Scan for the cell matching the given text and deliver its [X, Y] coordinate at center. 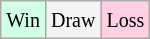
Win [24, 20]
Draw [72, 20]
Loss [126, 20]
